From the cell containing the given text, extract its center point as (X, Y) coordinate. 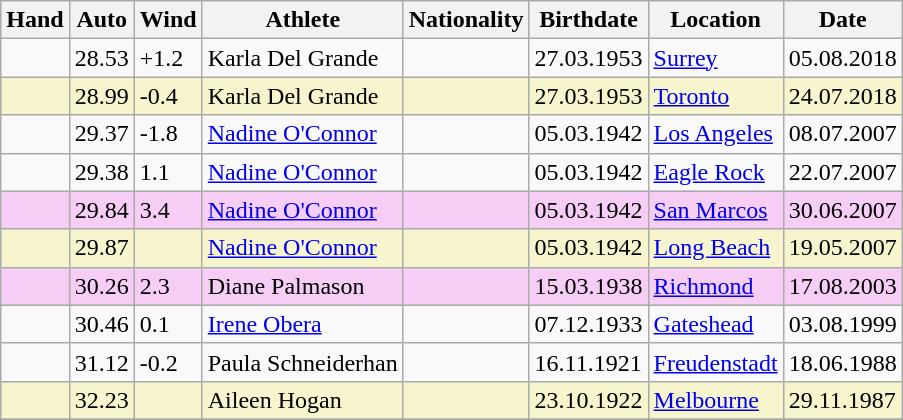
Surrey (716, 58)
30.26 (102, 286)
24.07.2018 (842, 96)
28.99 (102, 96)
Wind (168, 20)
-0.4 (168, 96)
29.38 (102, 172)
Athlete (302, 20)
Date (842, 20)
Richmond (716, 286)
29.87 (102, 248)
28.53 (102, 58)
29.84 (102, 210)
Birthdate (588, 20)
05.08.2018 (842, 58)
30.06.2007 (842, 210)
Gateshead (716, 324)
29.11.1987 (842, 400)
Long Beach (716, 248)
18.06.1988 (842, 362)
Diane Palmason (302, 286)
3.4 (168, 210)
-0.2 (168, 362)
30.46 (102, 324)
Irene Obera (302, 324)
Freudenstadt (716, 362)
Aileen Hogan (302, 400)
Hand (35, 20)
03.08.1999 (842, 324)
Auto (102, 20)
Paula Schneiderhan (302, 362)
17.08.2003 (842, 286)
22.07.2007 (842, 172)
29.37 (102, 134)
0.1 (168, 324)
19.05.2007 (842, 248)
+1.2 (168, 58)
32.23 (102, 400)
Nationality (466, 20)
Los Angeles (716, 134)
16.11.1921 (588, 362)
Toronto (716, 96)
1.1 (168, 172)
-1.8 (168, 134)
08.07.2007 (842, 134)
2.3 (168, 286)
Melbourne (716, 400)
San Marcos (716, 210)
31.12 (102, 362)
07.12.1933 (588, 324)
23.10.1922 (588, 400)
Eagle Rock (716, 172)
15.03.1938 (588, 286)
Location (716, 20)
